Capture the cell that displays the provided text and extract its (x, y) central coordinate. 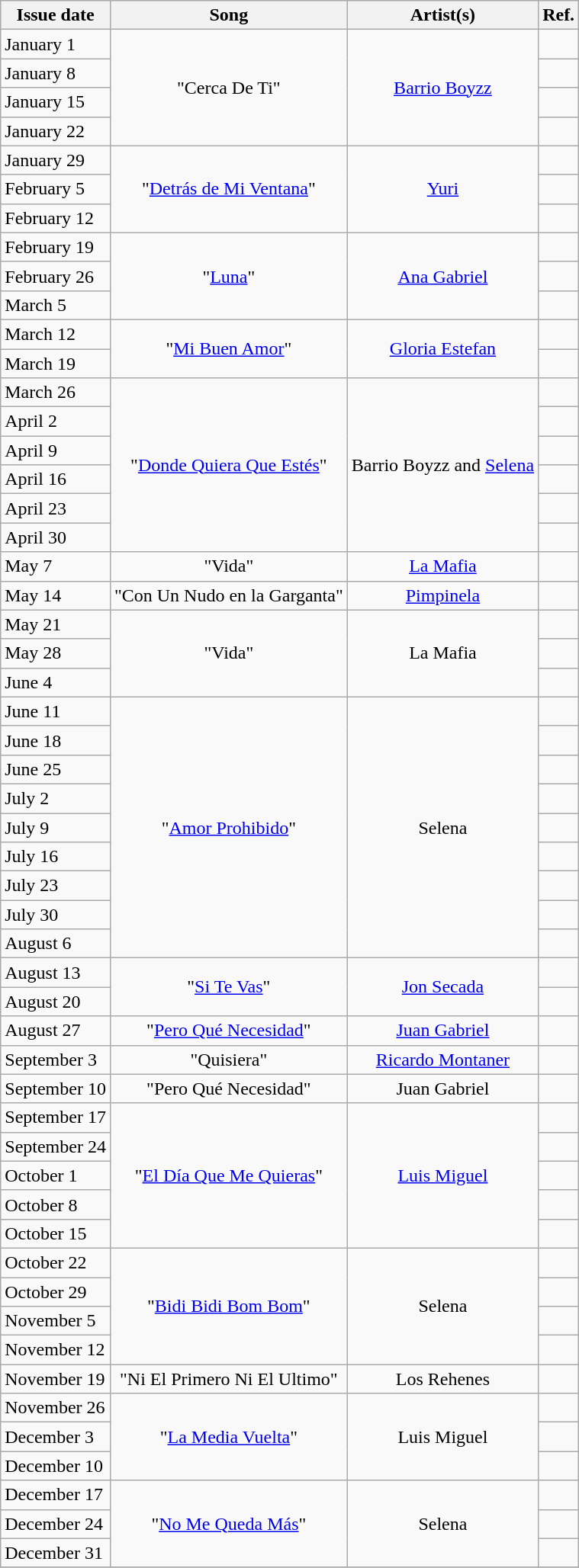
January 8 (56, 73)
September 3 (56, 1060)
April 30 (56, 537)
May 14 (56, 595)
Gloria Estefan (442, 348)
October 1 (56, 1175)
"Con Un Nudo en la Garganta" (229, 595)
September 10 (56, 1089)
"Cerca De Ti" (229, 88)
"Mi Buen Amor" (229, 348)
Ana Gabriel (442, 276)
December 17 (56, 1495)
May 7 (56, 566)
November 26 (56, 1408)
"Ni El Primero Ni El Ultimo" (229, 1379)
"El Día Que Me Quieras" (229, 1175)
October 15 (56, 1233)
December 3 (56, 1437)
"Bidi Bidi Bom Bom" (229, 1306)
December 10 (56, 1466)
March 26 (56, 393)
October 22 (56, 1262)
"Detrás de Mi Ventana" (229, 189)
March 12 (56, 334)
"Donde Quiera Que Estés" (229, 465)
November 19 (56, 1379)
"Si Te Vas" (229, 987)
April 23 (56, 508)
August 20 (56, 1002)
April 2 (56, 422)
July 23 (56, 886)
July 2 (56, 798)
February 26 (56, 276)
June 4 (56, 682)
November 12 (56, 1350)
March 19 (56, 364)
August 27 (56, 1031)
January 29 (56, 160)
August 6 (56, 944)
Pimpinela (442, 595)
Barrio Boyzz (442, 88)
July 30 (56, 915)
January 22 (56, 131)
June 18 (56, 740)
July 9 (56, 827)
"La Media Vuelta" (229, 1437)
October 29 (56, 1292)
December 31 (56, 1553)
"Amor Prohibido" (229, 828)
November 5 (56, 1321)
June 11 (56, 711)
"Luna" (229, 276)
July 16 (56, 857)
Ref. (558, 15)
"Quisiera" (229, 1060)
February 19 (56, 247)
Ricardo Montaner (442, 1060)
May 28 (56, 653)
"No Me Queda Más" (229, 1524)
December 24 (56, 1524)
February 12 (56, 218)
Song (229, 15)
March 5 (56, 305)
Artist(s) (442, 15)
Barrio Boyzz and Selena (442, 465)
January 1 (56, 44)
April 9 (56, 451)
February 5 (56, 189)
Los Rehenes (442, 1379)
Yuri (442, 189)
June 25 (56, 769)
September 17 (56, 1117)
Jon Secada (442, 987)
January 15 (56, 102)
October 8 (56, 1204)
May 21 (56, 624)
August 13 (56, 973)
April 16 (56, 479)
Issue date (56, 15)
September 24 (56, 1146)
